Search for the cell housing the specified text and yield its (X, Y) center coordinate. 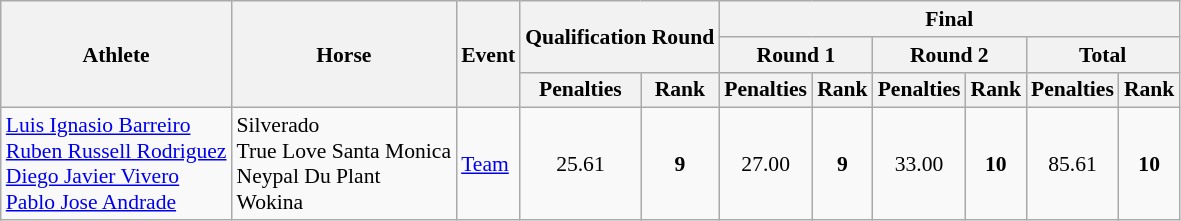
Round 1 (796, 55)
Team (488, 164)
Horse (344, 54)
SilveradoTrue Love Santa MonicaNeypal Du PlantWokina (344, 164)
27.00 (766, 164)
Athlete (116, 54)
Luis Ignasio BarreiroRuben Russell RodriguezDiego Javier ViveroPablo Jose Andrade (116, 164)
Round 2 (950, 55)
Final (949, 19)
25.61 (580, 164)
85.61 (1072, 164)
33.00 (920, 164)
Total (1102, 55)
Event (488, 54)
Qualification Round (620, 36)
